Pinpoint the cell where the given text exists, returning its (x, y) midpoint coordinate. 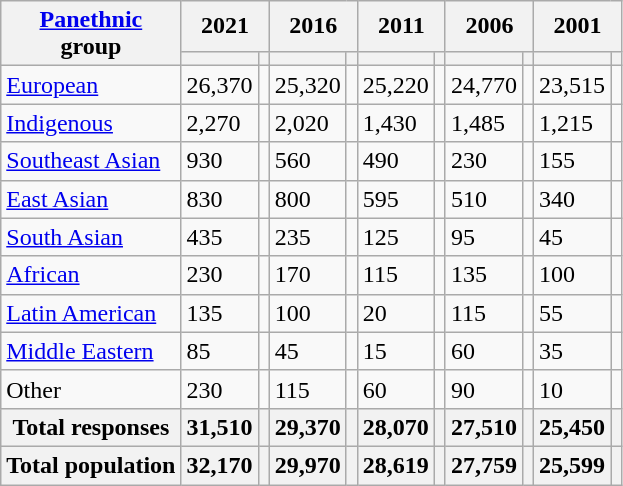
2,270 (220, 123)
South Asian (91, 237)
29,970 (308, 465)
25,320 (308, 85)
2001 (578, 26)
Indigenous (91, 123)
Other (91, 389)
1,215 (572, 123)
155 (572, 161)
Southeast Asian (91, 161)
32,170 (220, 465)
25,450 (572, 427)
25,220 (396, 85)
African (91, 275)
20 (396, 313)
1,485 (484, 123)
Panethnicgroup (91, 34)
490 (396, 161)
15 (396, 351)
235 (308, 237)
2006 (489, 26)
2016 (313, 26)
25,599 (572, 465)
23,515 (572, 85)
2,020 (308, 123)
595 (396, 199)
29,370 (308, 427)
340 (572, 199)
31,510 (220, 427)
85 (220, 351)
European (91, 85)
2011 (401, 26)
Total responses (91, 427)
Total population (91, 465)
830 (220, 199)
800 (308, 199)
90 (484, 389)
510 (484, 199)
Middle Eastern (91, 351)
560 (308, 161)
28,070 (396, 427)
2021 (225, 26)
1,430 (396, 123)
435 (220, 237)
28,619 (396, 465)
125 (396, 237)
27,759 (484, 465)
24,770 (484, 85)
55 (572, 313)
930 (220, 161)
95 (484, 237)
East Asian (91, 199)
26,370 (220, 85)
35 (572, 351)
Latin American (91, 313)
27,510 (484, 427)
170 (308, 275)
10 (572, 389)
